Locate the cell with the specified text and output its [X, Y] center coordinate. 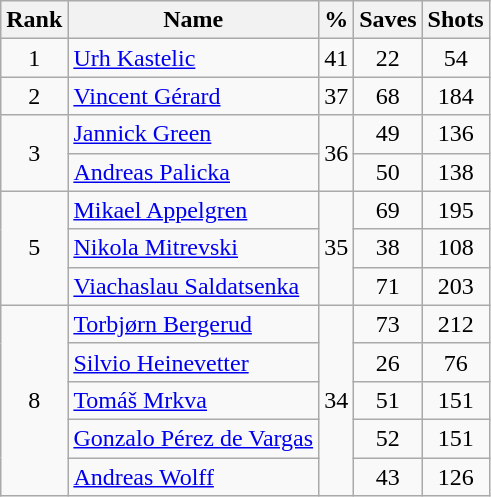
Name [194, 20]
195 [456, 210]
52 [388, 438]
2 [34, 96]
68 [388, 96]
Tomáš Mrkva [194, 400]
Nikola Mitrevski [194, 248]
1 [34, 58]
Torbjørn Bergerud [194, 324]
34 [336, 400]
36 [336, 153]
138 [456, 172]
Shots [456, 20]
8 [34, 400]
26 [388, 362]
Mikael Appelgren [194, 210]
5 [34, 248]
35 [336, 248]
49 [388, 134]
Vincent Gérard [194, 96]
22 [388, 58]
Silvio Heinevetter [194, 362]
38 [388, 248]
54 [456, 58]
50 [388, 172]
51 [388, 400]
184 [456, 96]
41 [336, 58]
Andreas Wolff [194, 477]
212 [456, 324]
Jannick Green [194, 134]
Saves [388, 20]
71 [388, 286]
108 [456, 248]
69 [388, 210]
% [336, 20]
76 [456, 362]
Viachaslau Saldatsenka [194, 286]
Urh Kastelic [194, 58]
Rank [34, 20]
136 [456, 134]
203 [456, 286]
Gonzalo Pérez de Vargas [194, 438]
126 [456, 477]
43 [388, 477]
37 [336, 96]
3 [34, 153]
73 [388, 324]
Andreas Palicka [194, 172]
